Provide the [x, y] coordinate of the cell's center where the given text is located.  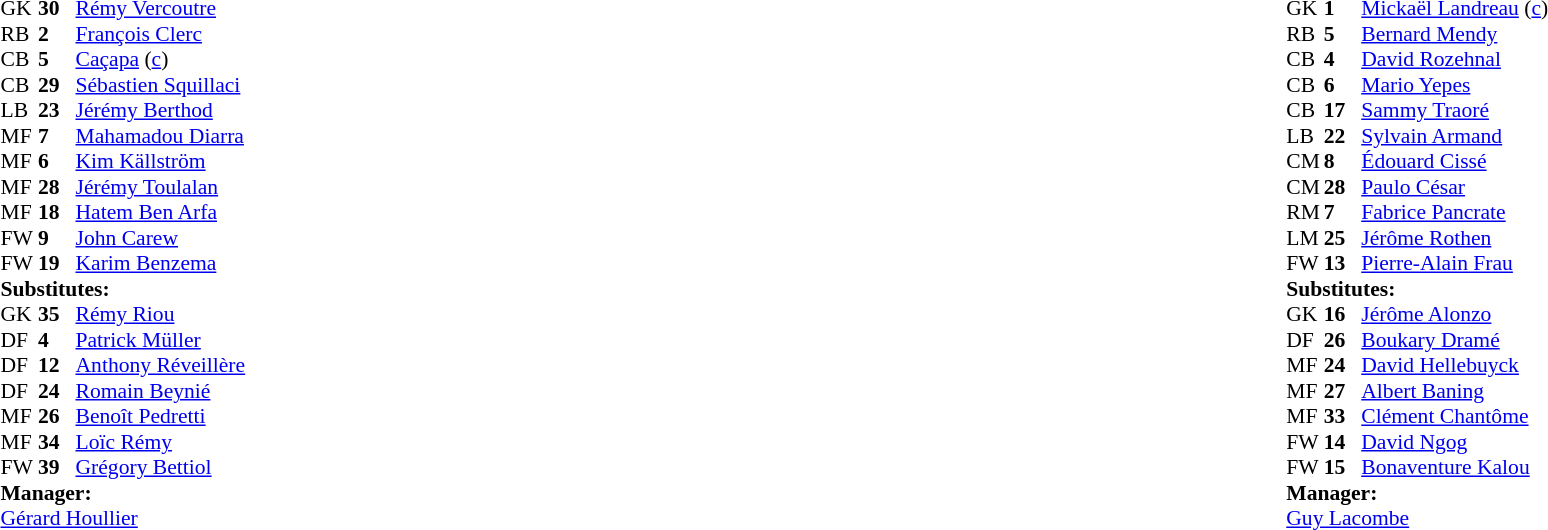
Édouard Cissé [1454, 161]
Albert Baning [1454, 391]
19 [57, 263]
14 [1343, 442]
Caçapa (c) [161, 59]
Rémy Riou [161, 315]
Mario Yepes [1454, 85]
Boukary Dramé [1454, 340]
25 [1343, 238]
Jérémy Berthod [161, 111]
David Ngog [1454, 442]
David Rozehnal [1454, 59]
33 [1343, 417]
Kim Källström [161, 161]
8 [1343, 161]
34 [57, 442]
Pierre-Alain Frau [1454, 263]
17 [1343, 111]
13 [1343, 263]
Hatem Ben Arfa [161, 213]
2 [57, 34]
9 [57, 238]
35 [57, 315]
Jérôme Alonzo [1454, 315]
Bernard Mendy [1454, 34]
22 [1343, 136]
Fabrice Pancrate [1454, 213]
David Hellebuyck [1454, 365]
Clément Chantôme [1454, 417]
Paulo César [1454, 187]
Sébastien Squillaci [161, 85]
15 [1343, 467]
16 [1343, 315]
Sylvain Armand [1454, 136]
Sammy Traoré [1454, 111]
Karim Benzema [161, 263]
RM [1305, 213]
Grégory Bettiol [161, 467]
23 [57, 111]
27 [1343, 391]
François Clerc [161, 34]
29 [57, 85]
39 [57, 467]
Jérôme Rothen [1454, 238]
LM [1305, 238]
12 [57, 365]
Romain Beynié [161, 391]
Jérémy Toulalan [161, 187]
Bonaventure Kalou [1454, 467]
John Carew [161, 238]
18 [57, 213]
Benoît Pedretti [161, 417]
Anthony Réveillère [161, 365]
Patrick Müller [161, 340]
Loïc Rémy [161, 442]
Mahamadou Diarra [161, 136]
